Capture the cell that displays the provided text and extract its (X, Y) central coordinate. 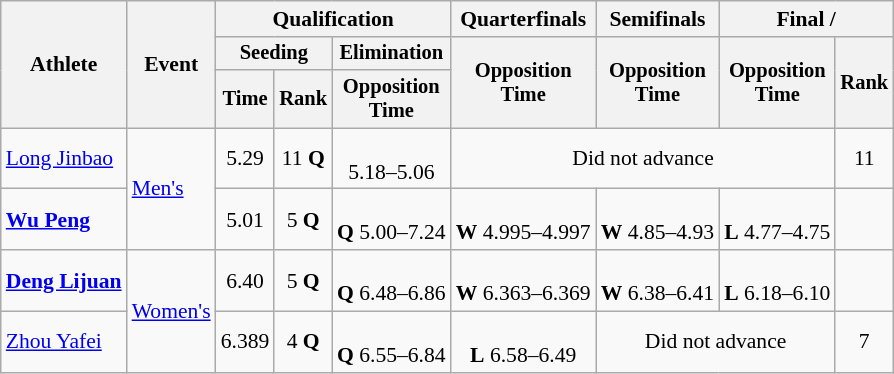
Qualification (334, 19)
Wu Peng (64, 220)
Q 6.55–6.84 (392, 342)
Zhou Yafei (64, 342)
Elimination (392, 54)
5.18–5.06 (392, 158)
4 Q (303, 342)
L 6.58–6.49 (524, 342)
Long Jinbao (64, 158)
11 Q (303, 158)
Deng Lijuan (64, 280)
Event (172, 64)
Q 5.00–7.24 (392, 220)
W 6.363–6.369 (524, 280)
Semifinals (658, 19)
Men's (172, 189)
L 6.18–6.10 (777, 280)
7 (864, 342)
6.40 (246, 280)
5.01 (246, 220)
Seeding (274, 54)
Final / (806, 19)
W 4.995–4.997 (524, 220)
Time (246, 99)
W 4.85–4.93 (658, 220)
5.29 (246, 158)
6.389 (246, 342)
Q 6.48–6.86 (392, 280)
Women's (172, 311)
Athlete (64, 64)
Quarterfinals (524, 19)
L 4.77–4.75 (777, 220)
W 6.38–6.41 (658, 280)
11 (864, 158)
